Scan for the cell matching the given text and deliver its (x, y) coordinate at center. 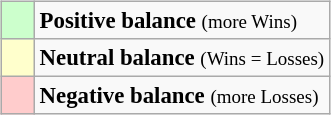
Negative balance (more Losses) (182, 96)
Neutral balance (Wins = Losses) (182, 58)
Positive balance (more Wins) (182, 21)
